Search for the cell housing the specified text and yield its [x, y] center coordinate. 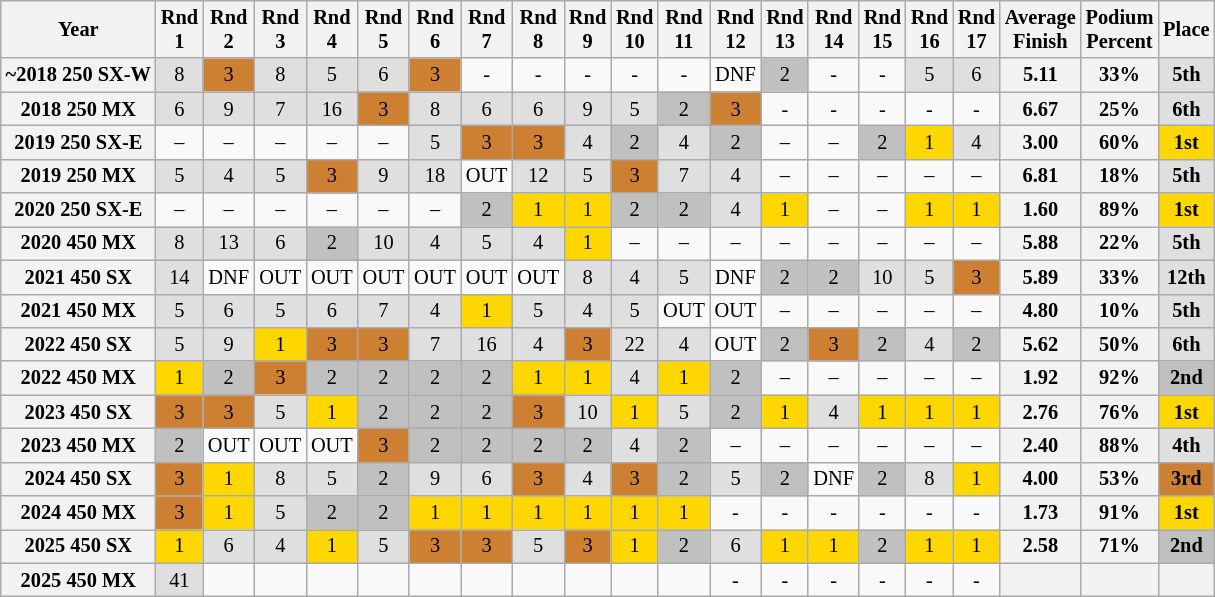
18 [435, 176]
2021 450 SX [78, 277]
5.88 [1040, 243]
12 [538, 176]
10% [1120, 311]
2024 450 MX [78, 513]
2.58 [1040, 546]
60% [1120, 142]
4th [1186, 445]
1.92 [1040, 378]
92% [1120, 378]
PodiumPercent [1120, 29]
Place [1186, 29]
Rnd10 [634, 29]
12th [1186, 277]
AverageFinish [1040, 29]
88% [1120, 445]
4.80 [1040, 311]
53% [1120, 479]
2019 250 MX [78, 176]
Rnd8 [538, 29]
89% [1120, 210]
50% [1120, 344]
6.67 [1040, 109]
6.81 [1040, 176]
71% [1120, 546]
2020 450 MX [78, 243]
2025 450 SX [78, 546]
Rnd2 [229, 29]
41 [180, 580]
3rd [1186, 479]
Rnd7 [487, 29]
2021 450 MX [78, 311]
Rnd15 [882, 29]
Rnd1 [180, 29]
2019 250 SX-E [78, 142]
2025 450 MX [78, 580]
5.11 [1040, 75]
2023 450 SX [78, 412]
5.62 [1040, 344]
Rnd3 [280, 29]
76% [1120, 412]
Rnd13 [784, 29]
13 [229, 243]
91% [1120, 513]
3.00 [1040, 142]
2.40 [1040, 445]
22% [1120, 243]
Rnd17 [976, 29]
14 [180, 277]
Rnd5 [384, 29]
Rnd11 [684, 29]
2.76 [1040, 412]
4.00 [1040, 479]
2023 450 MX [78, 445]
25% [1120, 109]
22 [634, 344]
Rnd14 [833, 29]
5.89 [1040, 277]
2022 450 MX [78, 378]
18% [1120, 176]
1.73 [1040, 513]
2018 250 MX [78, 109]
2020 250 SX-E [78, 210]
2022 450 SX [78, 344]
Rnd12 [736, 29]
2024 450 SX [78, 479]
1.60 [1040, 210]
Rnd9 [588, 29]
~2018 250 SX-W [78, 75]
Rnd6 [435, 29]
Year [78, 29]
Rnd16 [930, 29]
Rnd4 [332, 29]
